Detect which cell encompasses the target text, then output its [X, Y] center coordinate. 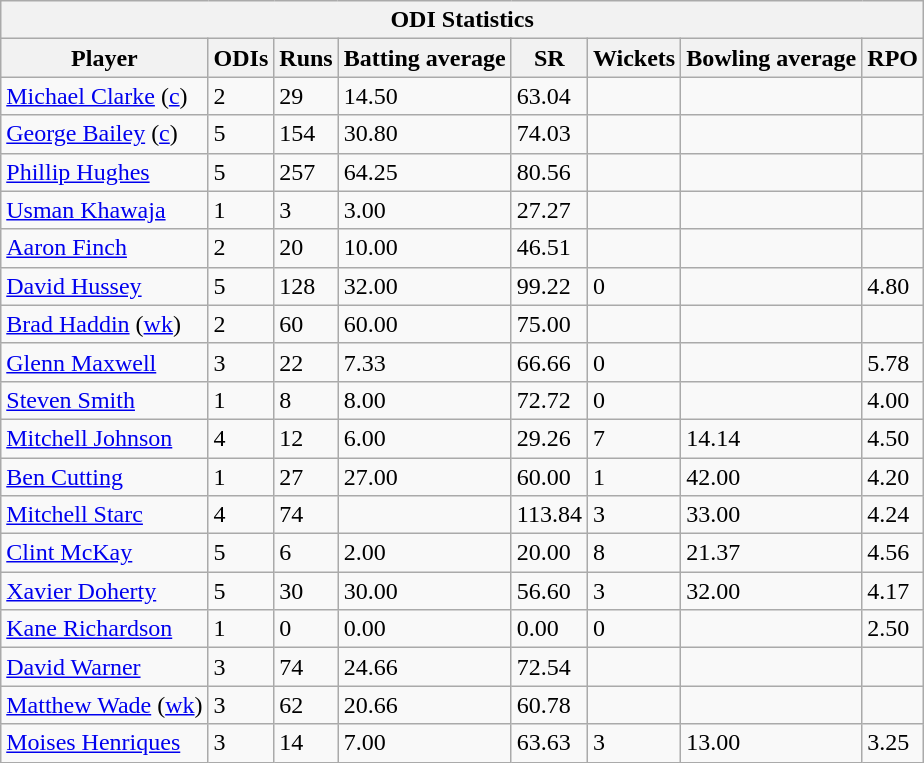
ODIs [241, 58]
3.25 [893, 743]
Matthew Wade (wk) [104, 705]
128 [306, 286]
22 [306, 362]
14.14 [772, 438]
Player [104, 58]
Glenn Maxwell [104, 362]
12 [306, 438]
Steven Smith [104, 400]
14.50 [424, 96]
46.51 [549, 248]
4.80 [893, 286]
113.84 [549, 515]
Runs [306, 58]
13.00 [772, 743]
30 [306, 591]
Batting average [424, 58]
62 [306, 705]
Xavier Doherty [104, 591]
6 [306, 553]
David Warner [104, 667]
6.00 [424, 438]
42.00 [772, 477]
Ben Cutting [104, 477]
27.00 [424, 477]
30.00 [424, 591]
63.63 [549, 743]
63.04 [549, 96]
99.22 [549, 286]
Bowling average [772, 58]
Mitchell Johnson [104, 438]
60.78 [549, 705]
Michael Clarke (c) [104, 96]
3.00 [424, 210]
Brad Haddin (wk) [104, 324]
27 [306, 477]
66.66 [549, 362]
10.00 [424, 248]
20 [306, 248]
RPO [893, 58]
64.25 [424, 172]
14 [306, 743]
ODI Statistics [462, 20]
Kane Richardson [104, 629]
Wickets [634, 58]
72.54 [549, 667]
21.37 [772, 553]
7.00 [424, 743]
72.72 [549, 400]
20.00 [549, 553]
80.56 [549, 172]
2.50 [893, 629]
4.56 [893, 553]
60 [306, 324]
30.80 [424, 134]
5.78 [893, 362]
24.66 [424, 667]
4.50 [893, 438]
Usman Khawaja [104, 210]
Aaron Finch [104, 248]
75.00 [549, 324]
4.17 [893, 591]
29 [306, 96]
74.03 [549, 134]
Moises Henriques [104, 743]
Mitchell Starc [104, 515]
4.00 [893, 400]
4.24 [893, 515]
David Hussey [104, 286]
8.00 [424, 400]
Clint McKay [104, 553]
154 [306, 134]
33.00 [772, 515]
56.60 [549, 591]
2.00 [424, 553]
4.20 [893, 477]
SR [549, 58]
20.66 [424, 705]
27.27 [549, 210]
George Bailey (c) [104, 134]
Phillip Hughes [104, 172]
29.26 [549, 438]
7 [634, 438]
7.33 [424, 362]
257 [306, 172]
